Locate the cell with the specified text and output its [x, y] center coordinate. 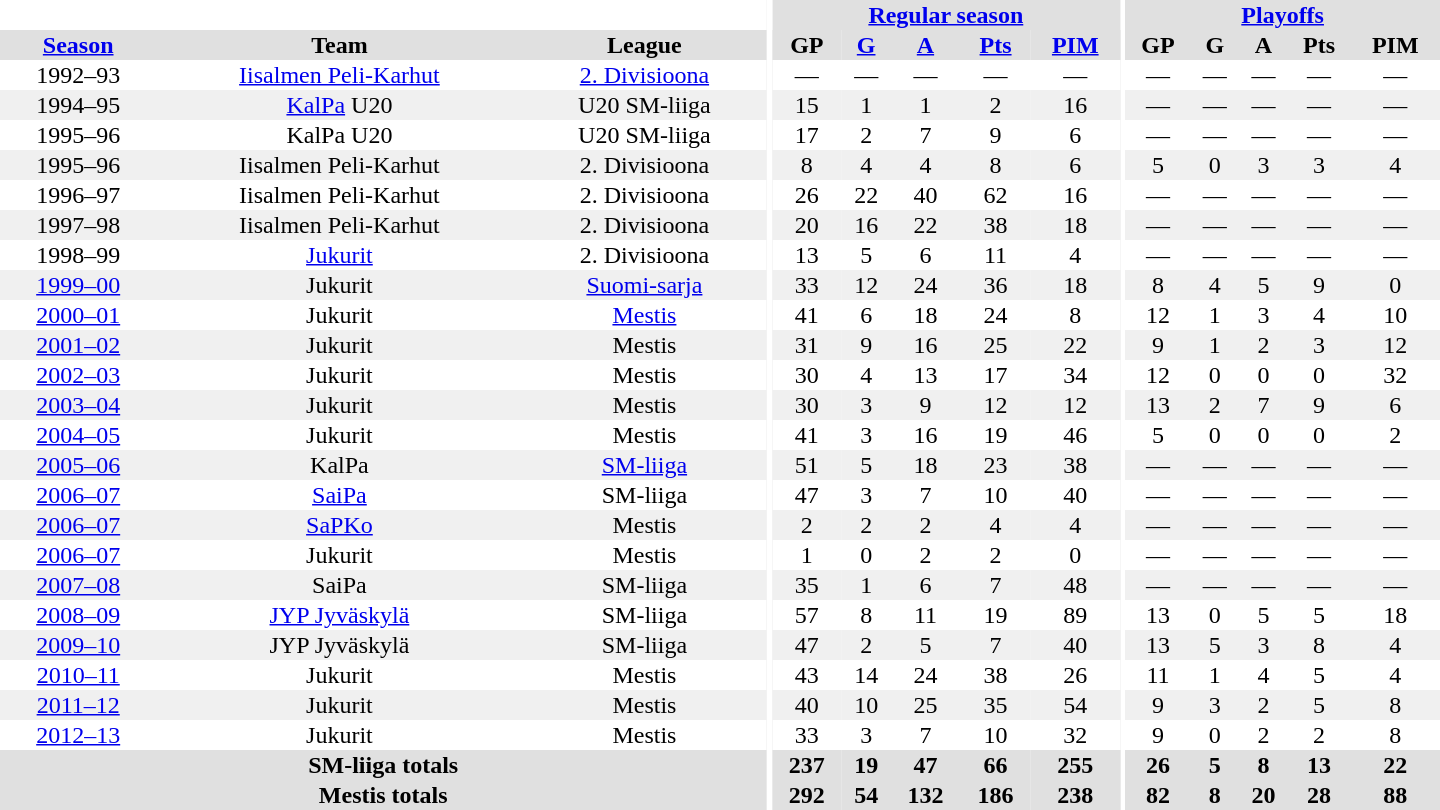
SM-liiga totals [383, 765]
1992–93 [78, 75]
237 [807, 765]
1998–99 [78, 255]
1997–98 [78, 225]
46 [1076, 435]
23 [996, 465]
2005–06 [78, 465]
238 [1076, 795]
KalPa [339, 465]
66 [996, 765]
2000–01 [78, 315]
2002–03 [78, 375]
82 [1158, 795]
88 [1396, 795]
51 [807, 465]
2010–11 [78, 675]
Mestis totals [383, 795]
186 [996, 795]
2011–12 [78, 705]
14 [866, 675]
2004–05 [78, 435]
57 [807, 615]
1999–00 [78, 285]
36 [996, 285]
15 [807, 105]
28 [1320, 795]
2008–09 [78, 615]
SaPKo [339, 525]
Regular season [946, 15]
1994–95 [78, 105]
34 [1076, 375]
2012–13 [78, 735]
31 [807, 345]
89 [1076, 615]
132 [925, 795]
2009–10 [78, 645]
Playoffs [1282, 15]
1996–97 [78, 195]
2003–04 [78, 405]
43 [807, 675]
48 [1076, 585]
Season [78, 45]
62 [996, 195]
2001–02 [78, 345]
Team [339, 45]
2007–08 [78, 585]
Suomi-sarja [644, 285]
League [644, 45]
255 [1076, 765]
292 [807, 795]
